Determine the (x, y) coordinate at the center of the cell enclosing the given text.  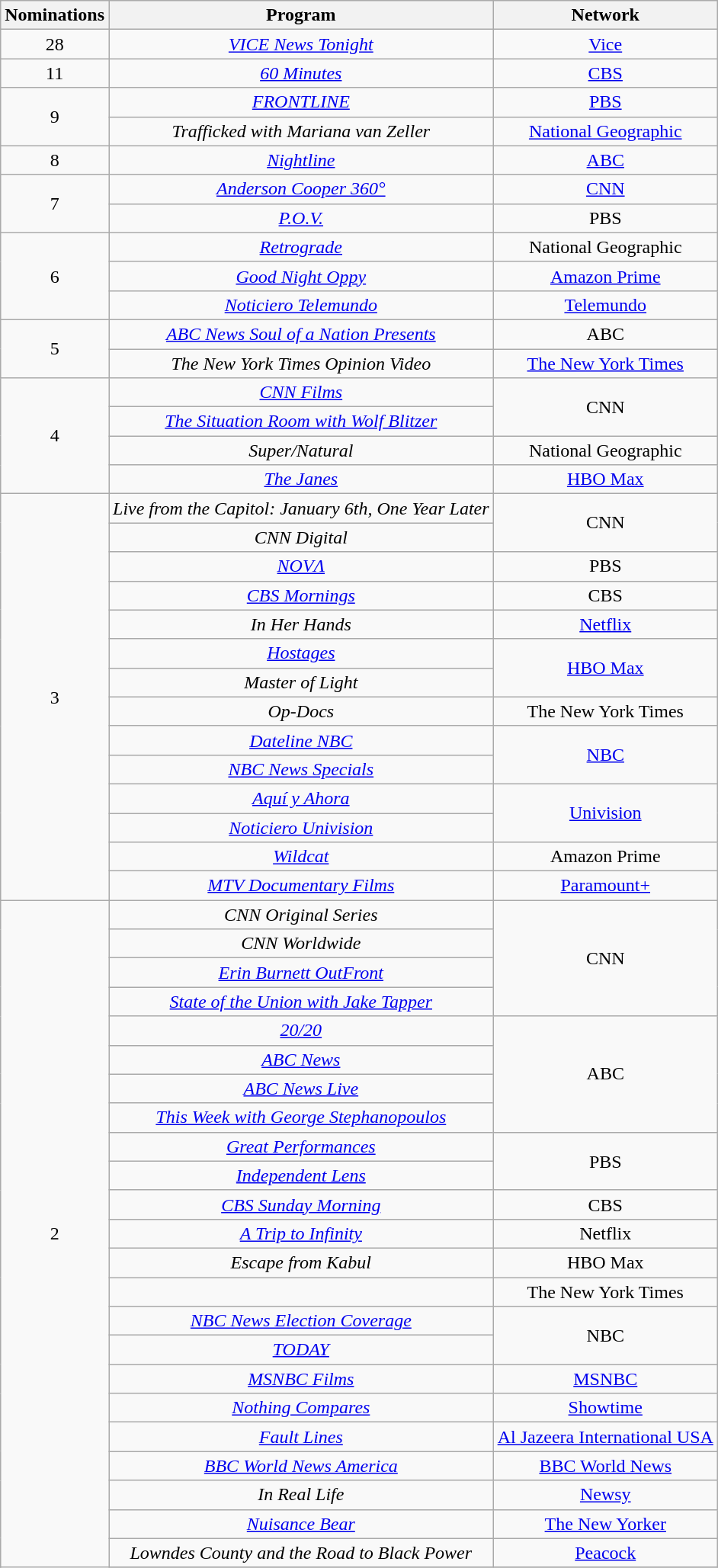
Erin Burnett OutFront (300, 973)
VICE News Tonight (300, 44)
Nominations (55, 15)
2 (55, 1233)
Wildcat (300, 857)
The New Yorker (605, 1524)
Vice (605, 44)
Lowndes County and the Road to Black Power (300, 1553)
Showtime (605, 1408)
CNN Digital (300, 537)
NBC News Specials (300, 769)
Hostages (300, 653)
Fault Lines (300, 1437)
Nuisance Bear (300, 1524)
Live from the Capitol: January 6th, One Year Later (300, 508)
CBS Mornings (300, 595)
8 (55, 160)
NOVΛ (300, 566)
CNN Films (300, 393)
State of the Union with Jake Tapper (300, 1002)
Aquí y Ahora (300, 798)
CBS Sunday Morning (300, 1204)
P.O.V. (300, 218)
11 (55, 73)
Network (605, 15)
This Week with George Stephanopoulos (300, 1117)
TODAY (300, 1350)
Peacock (605, 1553)
Univision (605, 813)
28 (55, 44)
Super/Natural (300, 451)
Noticiero Telemundo (300, 305)
The Situation Room with Wolf Blitzer (300, 422)
Telemundo (605, 305)
ABC News Soul of a Nation Presents (300, 334)
Nightline (300, 160)
3 (55, 697)
Al Jazeera International USA (605, 1437)
Independent Lens (300, 1175)
MTV Documentary Films (300, 886)
Paramount+ (605, 886)
Anderson Cooper 360° (300, 189)
60 Minutes (300, 73)
NBC News Election Coverage (300, 1321)
Master of Light (300, 682)
Noticiero Univision (300, 827)
MSNBC Films (300, 1379)
Dateline NBC (300, 740)
20/20 (300, 1031)
Program (300, 15)
In Real Life (300, 1495)
FRONTLINE (300, 102)
MSNBC (605, 1379)
The Janes (300, 479)
Trafficked with Mariana van Zeller (300, 131)
CNN Original Series (300, 915)
CNN Worldwide (300, 944)
In Her Hands (300, 624)
Good Night Oppy (300, 276)
BBC World News America (300, 1466)
7 (55, 204)
Escape from Kabul (300, 1262)
4 (55, 436)
Great Performances (300, 1146)
Op-Docs (300, 711)
5 (55, 348)
Retrograde (300, 247)
9 (55, 117)
Nothing Compares (300, 1408)
ABC News (300, 1060)
ABC News Live (300, 1089)
A Trip to Infinity (300, 1233)
6 (55, 276)
BBC World News (605, 1466)
Newsy (605, 1495)
The New York Times Opinion Video (300, 364)
